Identify which cell holds the provided text, then report its [x, y] central coordinate. 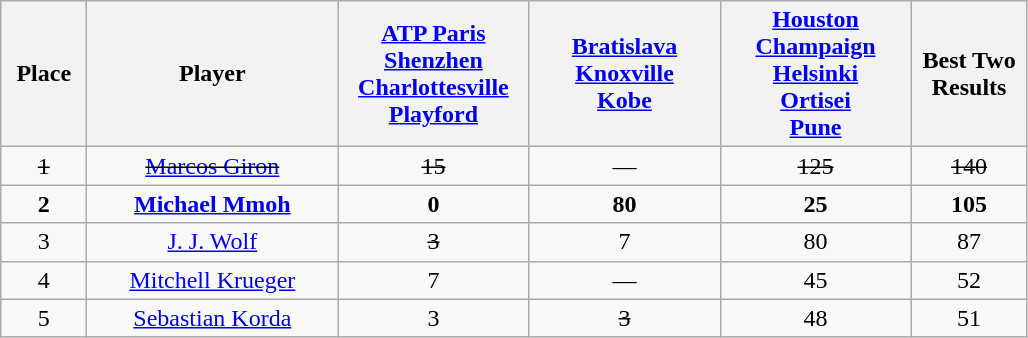
0 [434, 204]
Bratislava Knoxville Kobe [624, 74]
Place [44, 74]
140 [969, 166]
125 [816, 166]
25 [816, 204]
Mitchell Krueger [212, 280]
4 [44, 280]
87 [969, 242]
Player [212, 74]
Houston Champaign Helsinki Ortisei Pune [816, 74]
15 [434, 166]
ATP Paris Shenzhen Charlottesville Playford [434, 74]
45 [816, 280]
Best Two Results [969, 74]
105 [969, 204]
Michael Mmoh [212, 204]
51 [969, 318]
J. J. Wolf [212, 242]
Marcos Giron [212, 166]
48 [816, 318]
Sebastian Korda [212, 318]
2 [44, 204]
1 [44, 166]
52 [969, 280]
5 [44, 318]
